Output the (X, Y) coordinate of the center of the cell containing the given text.  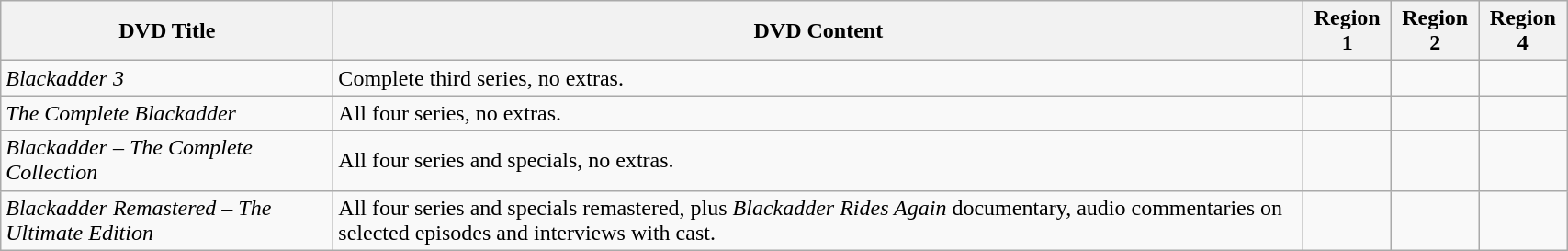
Blackadder – The Complete Collection (167, 160)
All four series and specials remastered, plus Blackadder Rides Again documentary, audio commentaries on selected episodes and interviews with cast. (818, 221)
Blackadder 3 (167, 78)
The Complete Blackadder (167, 113)
Region 4 (1523, 31)
All four series and specials, no extras. (818, 160)
DVD Content (818, 31)
DVD Title (167, 31)
All four series, no extras. (818, 113)
Complete third series, no extras. (818, 78)
Blackadder Remastered – The Ultimate Edition (167, 221)
Region 2 (1435, 31)
Region 1 (1348, 31)
